Determine the (x, y) coordinate at the center of the cell enclosing the given text.  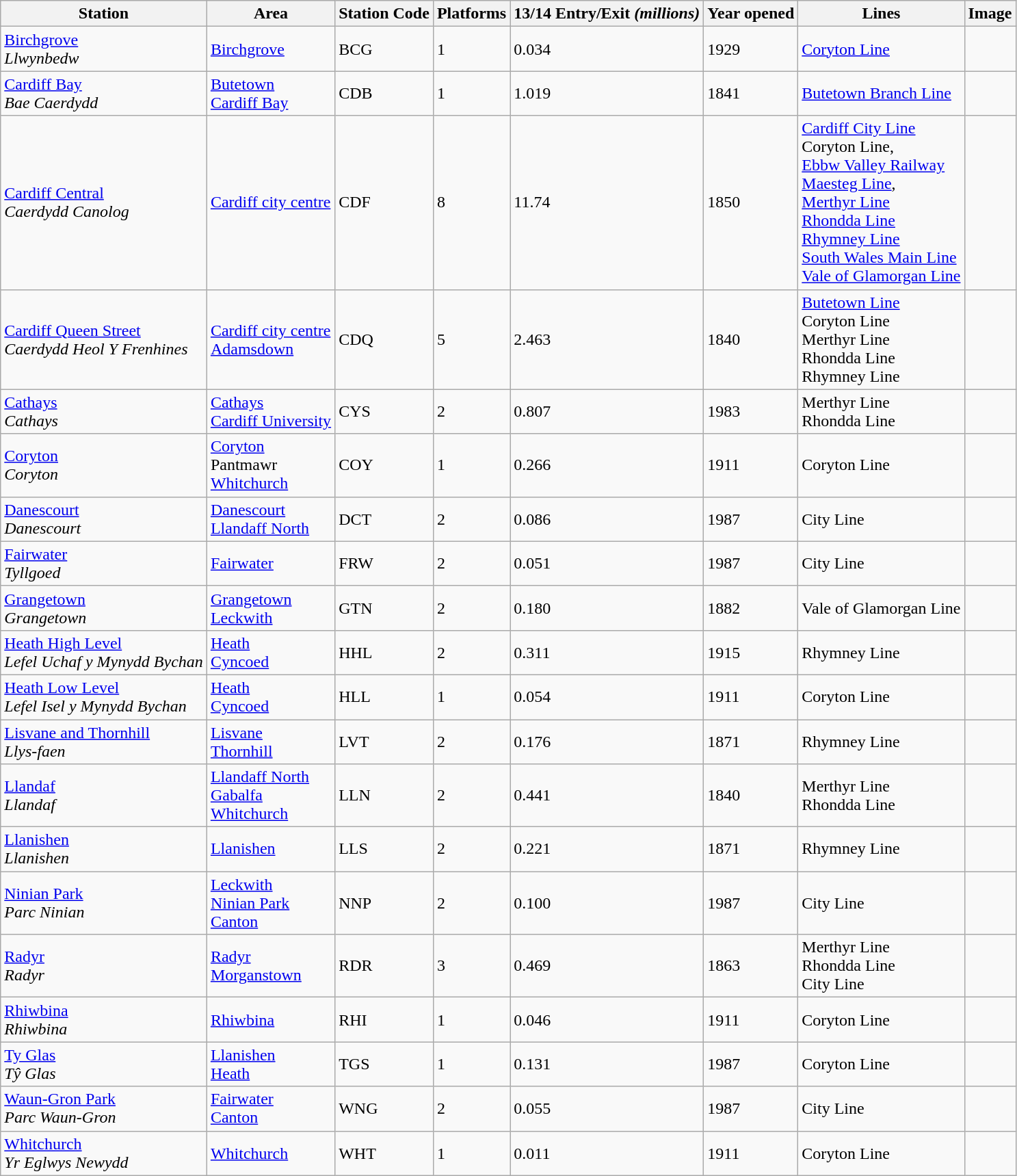
0.054 (607, 696)
0.100 (607, 903)
0.441 (607, 796)
LLN (384, 796)
1882 (751, 607)
Station (104, 14)
BCG (384, 49)
Cardiff city centre (271, 202)
Cardiff CentralCaerdydd Canolog (104, 202)
5 (471, 339)
1.019 (607, 93)
Cardiff BayBae Caerdydd (104, 93)
DCT (384, 519)
DanescourtLlandaff North (271, 519)
Fairwater (271, 564)
FRW (384, 564)
WhitchurchYr Eglwys Newydd (104, 1153)
LVT (384, 742)
0.221 (607, 850)
Merthyr LineRhondda LineCity Line (881, 966)
RhiwbinaRhiwbina (104, 1019)
0.086 (607, 519)
0.034 (607, 49)
Vale of Glamorgan Line (881, 607)
LLS (384, 850)
Butetown LineCoryton LineMerthyr LineRhondda LineRhymney Line (881, 339)
Lines (881, 14)
LlandafLlandaf (104, 796)
CorytonPantmawrWhitchurch (271, 465)
Butetown Branch Line (881, 93)
0.469 (607, 966)
0.011 (607, 1153)
FairwaterTyllgoed (104, 564)
CDF (384, 202)
Cardiff city centreAdamsdown (271, 339)
GrangetownGrangetown (104, 607)
1850 (751, 202)
Heath High LevelLefel Uchaf y Mynydd Bychan (104, 653)
LlanishenLlanishen (104, 850)
Station Code (384, 14)
Waun-Gron ParkParc Waun-Gron (104, 1108)
WHT (384, 1153)
NNP (384, 903)
BirchgroveLlwynbedw (104, 49)
0.807 (607, 412)
Cardiff Queen StreetCaerdydd Heol Y Frenhines (104, 339)
Area (271, 14)
13/14 Entry/Exit (millions) (607, 14)
Platforms (471, 14)
1863 (751, 966)
RadyrRadyr (104, 966)
11.74 (607, 202)
1983 (751, 412)
CorytonCoryton (104, 465)
0.266 (607, 465)
Whitchurch (271, 1153)
TGS (384, 1064)
RDR (384, 966)
GrangetownLeckwith (271, 607)
FairwaterCanton (271, 1108)
CYS (384, 412)
GTN (384, 607)
Llandaff NorthGabalfaWhitchurch (271, 796)
0.180 (607, 607)
CDQ (384, 339)
CathaysCardiff University (271, 412)
Image (990, 14)
0.046 (607, 1019)
Llanishen (271, 850)
0.055 (607, 1108)
RadyrMorganstown (271, 966)
Heath Low LevelLefel Isel y Mynydd Bychan (104, 696)
Ninian ParkParc Ninian (104, 903)
2.463 (607, 339)
CDB (384, 93)
1915 (751, 653)
DanescourtDanescourt (104, 519)
Ty GlasTŷ Glas (104, 1064)
ButetownCardiff Bay (271, 93)
CathaysCathays (104, 412)
Lisvane and ThornhillLlys-faen (104, 742)
1929 (751, 49)
3 (471, 966)
LlanishenHeath (271, 1064)
8 (471, 202)
0.131 (607, 1064)
0.311 (607, 653)
0.176 (607, 742)
HLL (384, 696)
1841 (751, 93)
COY (384, 465)
LisvaneThornhill (271, 742)
Birchgrove (271, 49)
RHI (384, 1019)
Year opened (751, 14)
0.051 (607, 564)
LeckwithNinian ParkCanton (271, 903)
WNG (384, 1108)
Rhiwbina (271, 1019)
HHL (384, 653)
Cardiff City LineCoryton Line,Ebbw Valley RailwayMaesteg Line,Merthyr LineRhondda LineRhymney LineSouth Wales Main LineVale of Glamorgan Line (881, 202)
